Provide the [X, Y] coordinate of the cell's center where the given text is located.  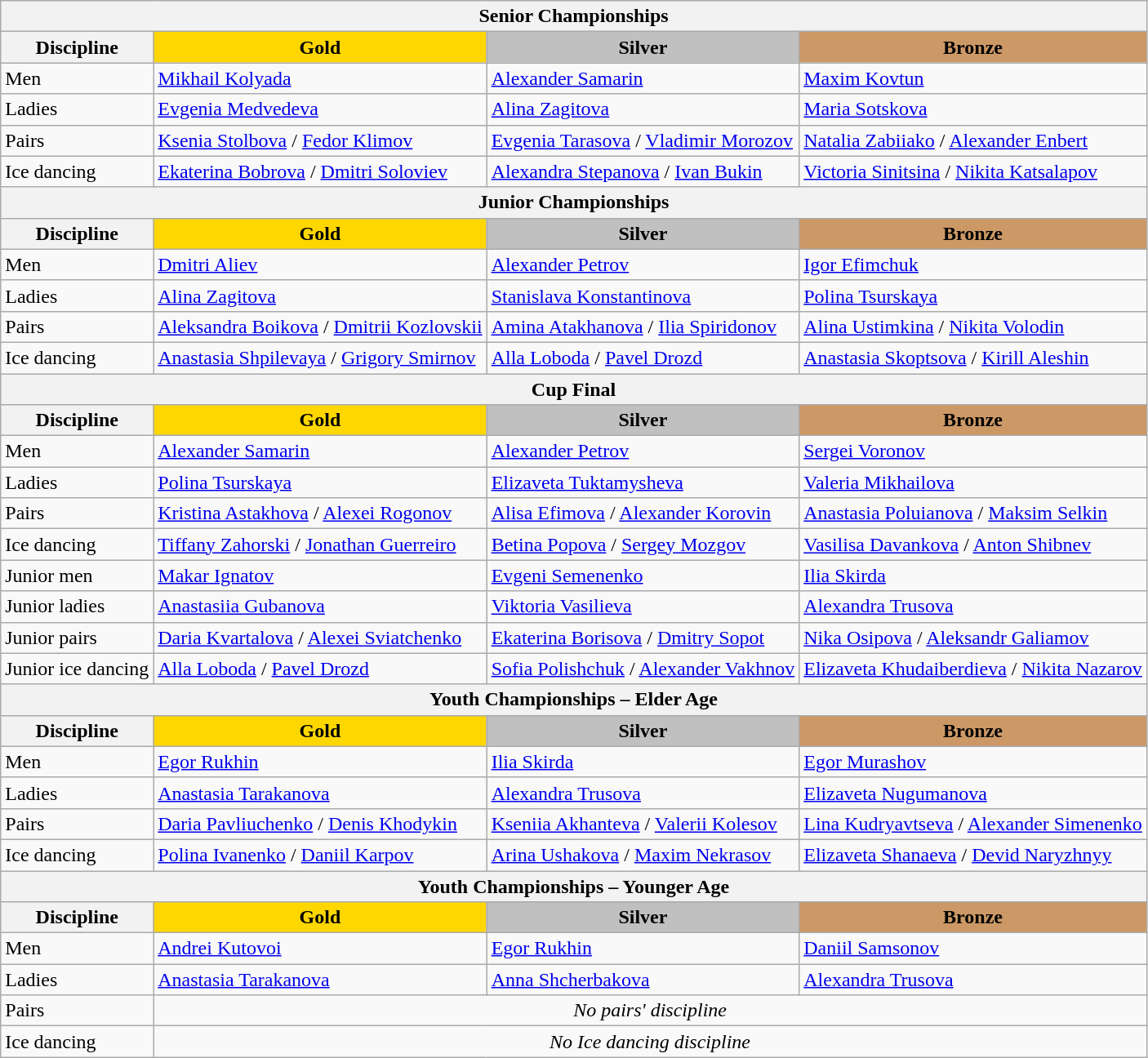
Junior pairs [77, 638]
Ekaterina Bobrova / Dmitri Soloviev [320, 171]
No pairs' discipline [650, 1011]
Sofia Polishchuk / Alexander Vakhnov [643, 669]
Alexandra Stepanova / Ivan Bukin [643, 171]
Alisa Efimova / Alexander Korovin [643, 513]
Evgenia Tarasova / Vladimir Morozov [643, 140]
Viktoria Vasilieva [643, 607]
Elizaveta Shanaeva / Devid Naryzhnyy [973, 855]
Mikhail Kolyada [320, 78]
Junior ice dancing [77, 669]
Anastasia Poluianova / Maksim Selkin [973, 513]
Youth Championships – Elder Age [574, 700]
Maxim Kovtun [973, 78]
Daria Kvartalova / Alexei Sviatchenko [320, 638]
Junior men [77, 576]
Polina Ivanenko / Daniil Karpov [320, 855]
Cup Final [574, 389]
Kristina Astakhova / Alexei Rogonov [320, 513]
Amina Atakhanova / Ilia Spiridonov [643, 327]
Ekaterina Borisova / Dmitry Sopot [643, 638]
Betina Popova / Sergey Mozgov [643, 545]
Junior ladies [77, 607]
Igor Efimchuk [973, 264]
Aleksandra Boikova / Dmitrii Kozlovskii [320, 327]
Nika Osipova / Aleksandr Galiamov [973, 638]
No Ice dancing discipline [650, 1042]
Daria Pavliuchenko / Denis Khodykin [320, 824]
Ksenia Stolbova / Fedor Klimov [320, 140]
Lina Kudryavtseva / Alexander Simenenko [973, 824]
Evgenia Medvedeva [320, 109]
Junior Championships [574, 202]
Elizaveta Khudaiberdieva / Nikita Nazarov [973, 669]
Andrei Kutovoi [320, 949]
Natalia Zabiiako / Alexander Enbert [973, 140]
Stanislava Konstantinova [643, 296]
Vasilisa Davankova / Anton Shibnev [973, 545]
Makar Ignatov [320, 576]
Sergei Voronov [973, 451]
Alina Ustimkina / Nikita Volodin [973, 327]
Daniil Samsonov [973, 949]
Anna Shcherbakova [643, 980]
Maria Sotskova [973, 109]
Senior Championships [574, 16]
Evgeni Semenenko [643, 576]
Egor Murashov [973, 762]
Victoria Sinitsina / Nikita Katsalapov [973, 171]
Valeria Mikhailova [973, 482]
Arina Ushakova / Maxim Nekrasov [643, 855]
Elizaveta Tuktamysheva [643, 482]
Anastasiia Gubanova [320, 607]
Anastasia Shpilevaya / Grigory Smirnov [320, 358]
Tiffany Zahorski / Jonathan Guerreiro [320, 545]
Youth Championships – Younger Age [574, 886]
Elizaveta Nugumanova [973, 793]
Anastasia Skoptsova / Kirill Aleshin [973, 358]
Dmitri Aliev [320, 264]
Kseniia Akhanteva / Valerii Kolesov [643, 824]
